Extract the [X, Y] coordinate from the center of the cell holding the provided text.  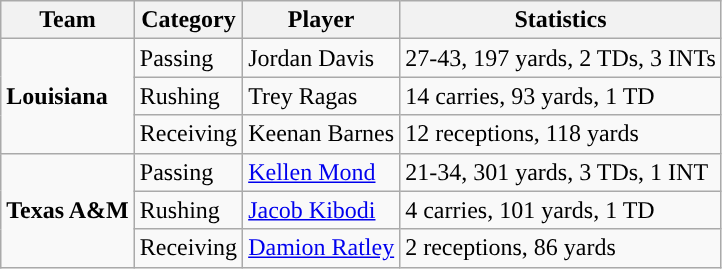
Player [322, 20]
Jacob Kibodi [322, 210]
Statistics [561, 20]
Damion Ratley [322, 248]
14 carries, 93 yards, 1 TD [561, 96]
Jordan Davis [322, 58]
Team [68, 20]
Trey Ragas [322, 96]
4 carries, 101 yards, 1 TD [561, 210]
Kellen Mond [322, 172]
12 receptions, 118 yards [561, 134]
2 receptions, 86 yards [561, 248]
21-34, 301 yards, 3 TDs, 1 INT [561, 172]
27-43, 197 yards, 2 TDs, 3 INTs [561, 58]
Texas A&M [68, 210]
Category [188, 20]
Louisiana [68, 96]
Keenan Barnes [322, 134]
